From the cell containing the given text, extract its center point as (X, Y) coordinate. 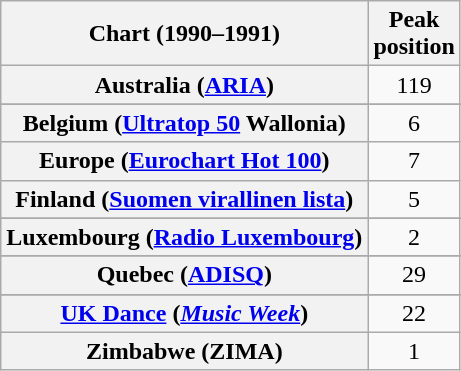
6 (414, 123)
Chart (1990–1991) (184, 34)
Peakposition (414, 34)
Belgium (Ultratop 50 Wallonia) (184, 123)
119 (414, 85)
22 (414, 313)
Australia (ARIA) (184, 85)
Europe (Eurochart Hot 100) (184, 161)
1 (414, 351)
UK Dance (Music Week) (184, 313)
Finland (Suomen virallinen lista) (184, 199)
Quebec (ADISQ) (184, 275)
29 (414, 275)
Zimbabwe (ZIMA) (184, 351)
2 (414, 237)
5 (414, 199)
Luxembourg (Radio Luxembourg) (184, 237)
7 (414, 161)
